Determine the (x, y) coordinate at the center of the cell enclosing the given text.  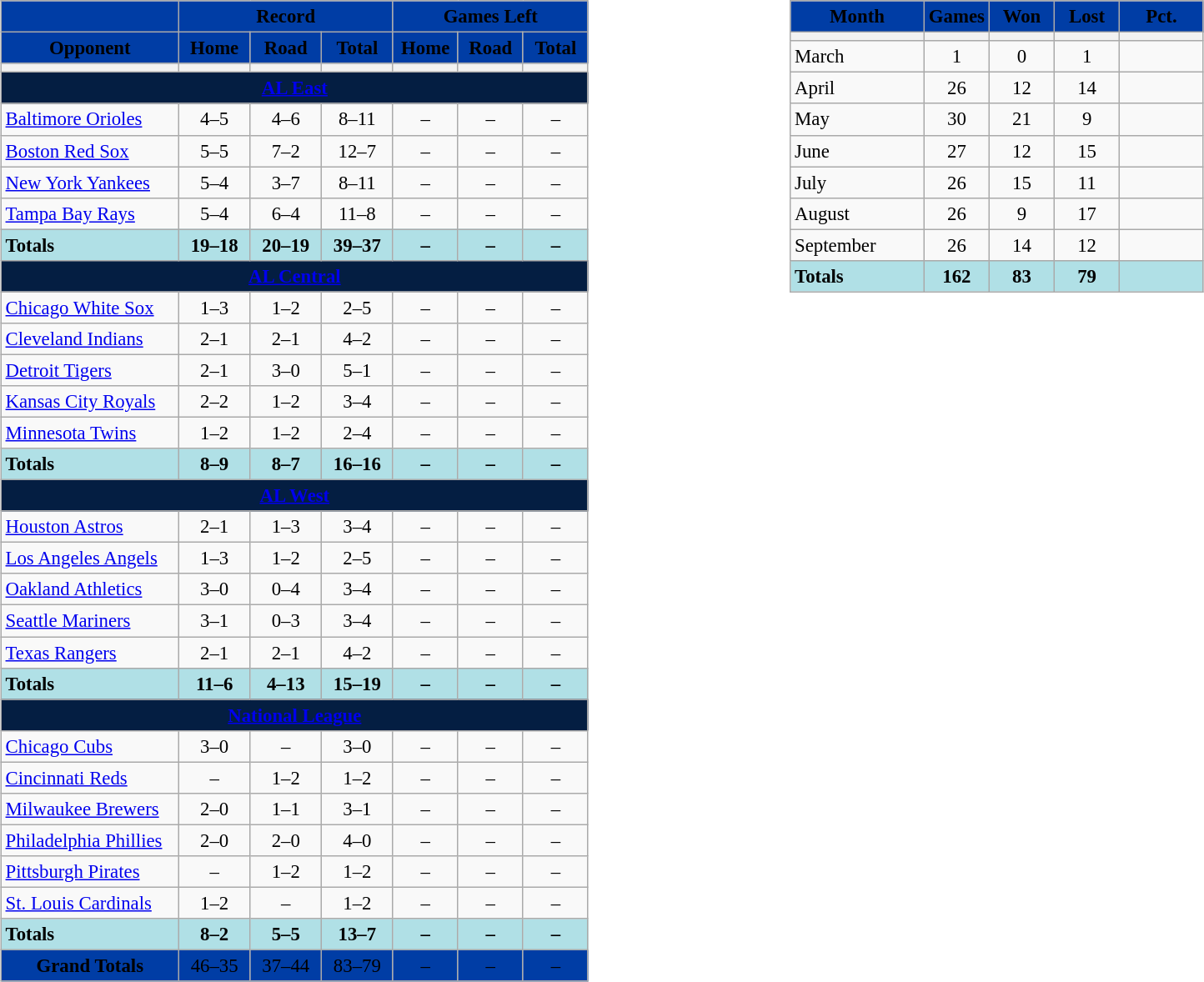
Pct. (1162, 17)
Month (857, 17)
30 (956, 119)
1–1 (286, 809)
4–5 (214, 119)
27 (956, 151)
4–0 (358, 840)
Texas Rangers (90, 653)
11 (1087, 183)
March (857, 57)
April (857, 88)
4–13 (286, 684)
Philadelphia Phillies (90, 840)
June (857, 151)
Chicago Cubs (90, 746)
11–8 (358, 213)
Oakland Athletics (90, 589)
Won (1021, 17)
4–6 (286, 119)
0–4 (286, 589)
7–2 (286, 151)
Cleveland Indians (90, 339)
19–18 (214, 245)
0 (1021, 57)
Lost (1087, 17)
2–4 (358, 433)
46–35 (214, 965)
20–19 (286, 245)
Cincinnati Reds (90, 778)
August (857, 213)
Opponent (90, 48)
16–16 (358, 464)
0–3 (286, 621)
21 (1021, 119)
New York Yankees (90, 183)
May (857, 119)
Kansas City Royals (90, 402)
Pittsburgh Pirates (90, 872)
37–44 (286, 965)
July (857, 183)
83–79 (358, 965)
5–1 (358, 370)
Boston Red Sox (90, 151)
12–7 (358, 151)
8–2 (214, 934)
8–9 (214, 464)
AL East (294, 88)
St. Louis Cardinals (90, 903)
Chicago White Sox (90, 308)
Seattle Mariners (90, 621)
79 (1087, 276)
Detroit Tigers (90, 370)
162 (956, 276)
Houston Astros (90, 527)
Games (956, 17)
2–2 (214, 402)
AL Central (294, 276)
11–6 (214, 684)
6–4 (286, 213)
September (857, 245)
Grand Totals (90, 965)
Milwaukee Brewers (90, 809)
Games Left (490, 17)
Record (285, 17)
39–37 (358, 245)
Los Angeles Angels (90, 559)
15–19 (358, 684)
National League (294, 715)
83 (1021, 276)
13–7 (358, 934)
Baltimore Orioles (90, 119)
17 (1087, 213)
8–7 (286, 464)
3–7 (286, 183)
Minnesota Twins (90, 433)
Tampa Bay Rays (90, 213)
AL West (294, 496)
